From the cell containing the given text, extract its center point as [x, y] coordinate. 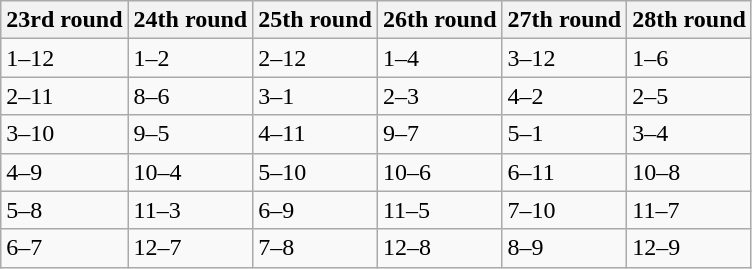
7–8 [316, 248]
2–11 [64, 96]
2–12 [316, 58]
7–10 [564, 210]
6–7 [64, 248]
10–6 [440, 172]
28th round [690, 20]
4–11 [316, 134]
27th round [564, 20]
8–9 [564, 248]
11–7 [690, 210]
4–2 [564, 96]
10–4 [190, 172]
24th round [190, 20]
25th round [316, 20]
3–12 [564, 58]
5–8 [64, 210]
12–7 [190, 248]
5–1 [564, 134]
2–5 [690, 96]
2–3 [440, 96]
1–4 [440, 58]
9–7 [440, 134]
3–4 [690, 134]
1–12 [64, 58]
3–1 [316, 96]
6–9 [316, 210]
1–2 [190, 58]
8–6 [190, 96]
12–8 [440, 248]
6–11 [564, 172]
3–10 [64, 134]
4–9 [64, 172]
26th round [440, 20]
9–5 [190, 134]
12–9 [690, 248]
11–5 [440, 210]
23rd round [64, 20]
10–8 [690, 172]
11–3 [190, 210]
5–10 [316, 172]
1–6 [690, 58]
